Pinpoint the cell where the given text exists, returning its [X, Y] midpoint coordinate. 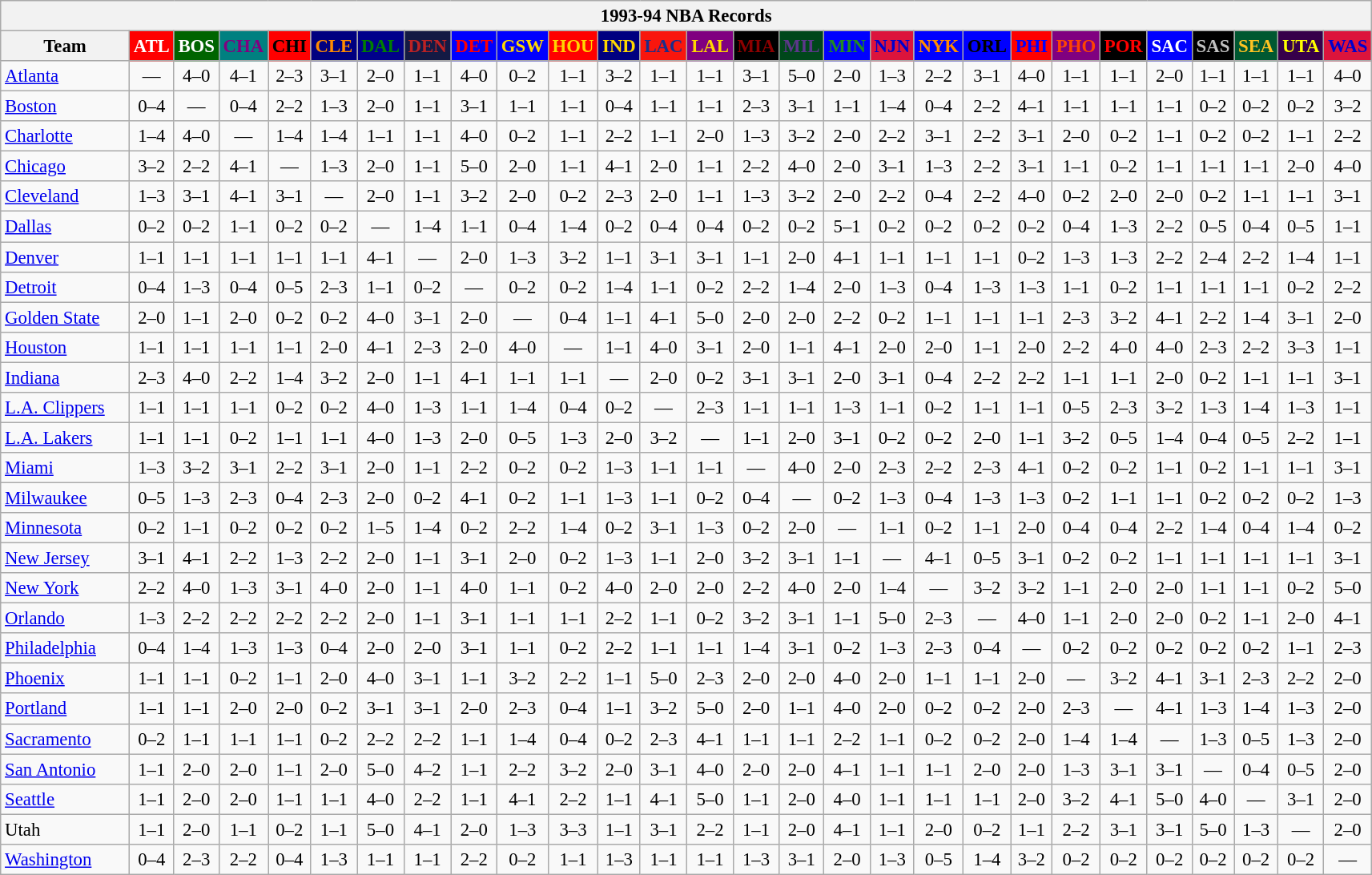
Orlando [66, 619]
New Jersey [66, 558]
SAS [1213, 46]
CHA [243, 46]
Phoenix [66, 679]
MIA [756, 46]
Team [66, 46]
Sacramento [66, 739]
Minnesota [66, 528]
MIL [802, 46]
NJN [892, 46]
PHI [1032, 46]
PHO [1076, 46]
Miami [66, 468]
IND [619, 46]
Portland [66, 709]
Utah [66, 829]
Cleveland [66, 196]
Boston [66, 107]
ORL [987, 46]
L.A. Clippers [66, 408]
4–2 [428, 769]
BOS [196, 46]
Seattle [66, 799]
WAS [1348, 46]
L.A. Lakers [66, 437]
DET [474, 46]
SEA [1256, 46]
LAL [710, 46]
Dallas [66, 227]
Milwaukee [66, 498]
San Antonio [66, 769]
2–4 [1213, 257]
Charlotte [66, 136]
New York [66, 588]
1993-94 NBA Records [686, 16]
Washington [66, 860]
Houston [66, 347]
Golden State [66, 317]
UTA [1301, 46]
Philadelphia [66, 648]
5–1 [847, 227]
DAL [381, 46]
CHI [289, 46]
NYK [939, 46]
LAC [663, 46]
Detroit [66, 287]
1–5 [381, 528]
GSW [522, 46]
DEN [428, 46]
Indiana [66, 377]
Chicago [66, 167]
Atlanta [66, 76]
SAC [1169, 46]
CLE [333, 46]
HOU [573, 46]
MIN [847, 46]
ATL [151, 46]
Denver [66, 257]
POR [1123, 46]
